From the cell containing the given text, extract its center point as [x, y] coordinate. 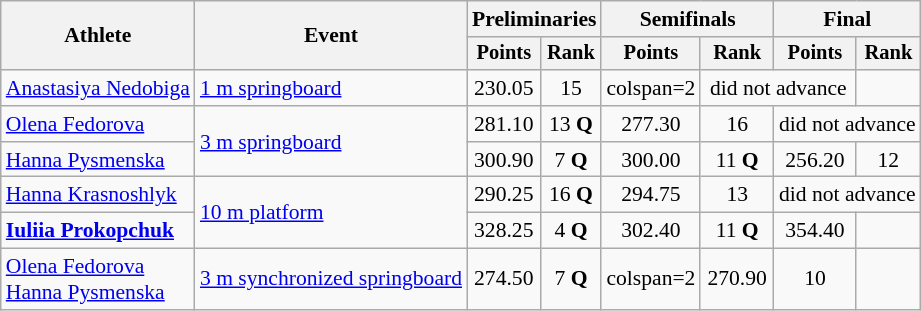
3 m springboard [331, 142]
3 m synchronized springboard [331, 280]
274.50 [504, 280]
328.25 [504, 231]
Final [848, 19]
4 Q [572, 231]
Olena Fedorova [98, 124]
13 [736, 195]
Anastasiya Nedobiga [98, 88]
10 [815, 280]
15 [572, 88]
294.75 [650, 195]
302.40 [650, 231]
1 m springboard [331, 88]
Hanna Krasnoshlyk [98, 195]
16 [736, 124]
Preliminaries [534, 19]
Hanna Pysmenska [98, 160]
Iuliia Prokopchuk [98, 231]
354.40 [815, 231]
16 Q [572, 195]
256.20 [815, 160]
290.25 [504, 195]
300.90 [504, 160]
Event [331, 36]
300.00 [650, 160]
230.05 [504, 88]
270.90 [736, 280]
Olena FedorovaHanna Pysmenska [98, 280]
13 Q [572, 124]
Athlete [98, 36]
281.10 [504, 124]
277.30 [650, 124]
Semifinals [687, 19]
10 m platform [331, 212]
12 [888, 160]
